From the cell containing the given text, extract its center point as [x, y] coordinate. 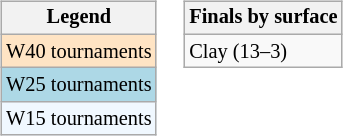
Legend [78, 18]
W40 tournaments [78, 51]
W25 tournaments [78, 85]
Clay (13–3) [263, 51]
W15 tournaments [78, 119]
Finals by surface [263, 18]
